Locate the cell with the specified text and output its (x, y) center coordinate. 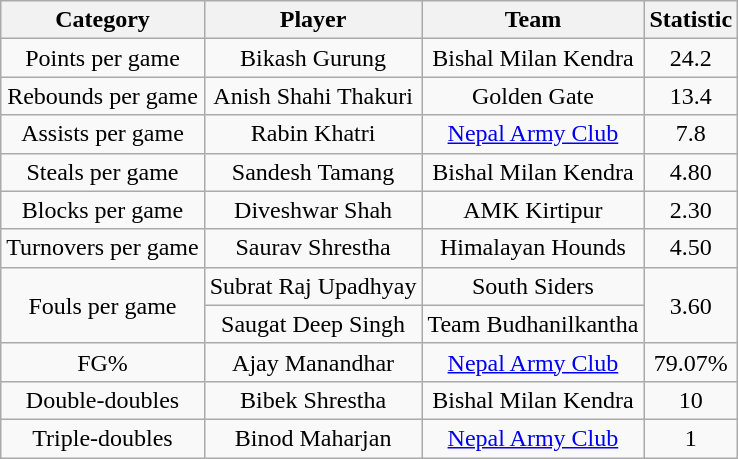
Team (533, 20)
13.4 (691, 96)
Points per game (102, 58)
7.8 (691, 134)
2.30 (691, 210)
Sandesh Tamang (313, 172)
Statistic (691, 20)
Bikash Gurung (313, 58)
Turnovers per game (102, 248)
FG% (102, 362)
Binod Maharjan (313, 438)
Saurav Shrestha (313, 248)
Assists per game (102, 134)
10 (691, 400)
4.80 (691, 172)
Team Budhanilkantha (533, 324)
Ajay Manandhar (313, 362)
Anish Shahi Thakuri (313, 96)
Saugat Deep Singh (313, 324)
Bibek Shrestha (313, 400)
Rabin Khatri (313, 134)
South Siders (533, 286)
Subrat Raj Upadhyay (313, 286)
Blocks per game (102, 210)
Triple-doubles (102, 438)
Player (313, 20)
4.50 (691, 248)
Double-doubles (102, 400)
Category (102, 20)
3.60 (691, 305)
24.2 (691, 58)
AMK Kirtipur (533, 210)
1 (691, 438)
Diveshwar Shah (313, 210)
Golden Gate (533, 96)
Rebounds per game (102, 96)
Steals per game (102, 172)
79.07% (691, 362)
Himalayan Hounds (533, 248)
Fouls per game (102, 305)
